Return (X, Y) of the center of cell containing provided text 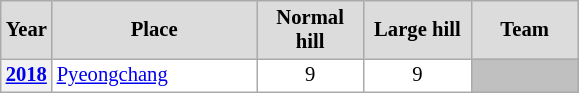
Place (154, 29)
Pyeongchang (154, 75)
Year (26, 29)
Team (524, 29)
2018 (26, 75)
Normal hill (310, 29)
Large hill (418, 29)
